Capture the cell that displays the provided text and extract its (X, Y) central coordinate. 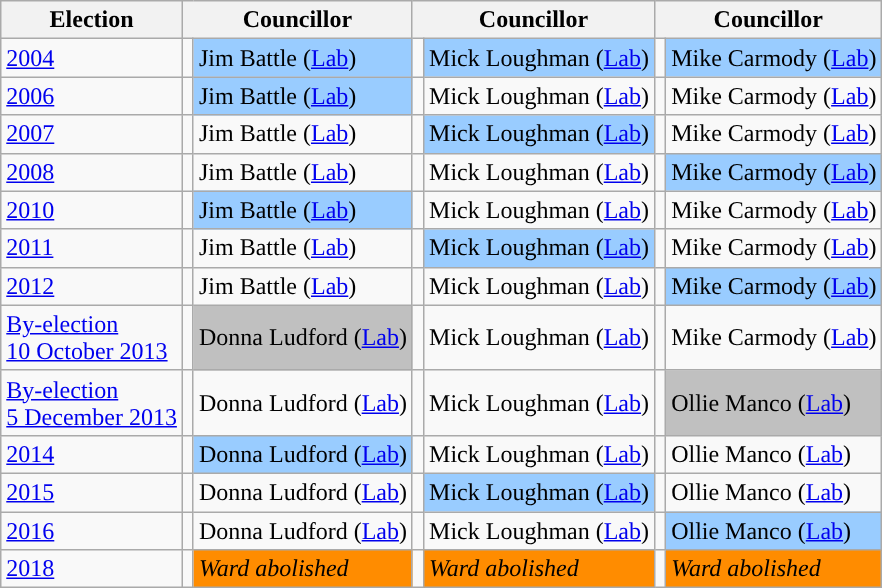
2011 (92, 248)
2008 (92, 172)
2007 (92, 134)
By-election10 October 2013 (92, 338)
2004 (92, 58)
2016 (92, 531)
2015 (92, 492)
2014 (92, 454)
2012 (92, 286)
2006 (92, 96)
Election (92, 20)
By-election5 December 2013 (92, 402)
2010 (92, 210)
2018 (92, 569)
